Pinpoint the cell where the given text exists, returning its [x, y] midpoint coordinate. 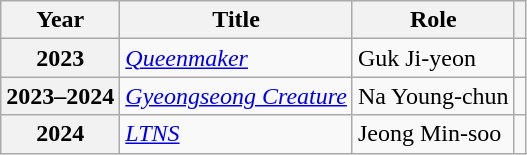
Na Young-chun [433, 96]
2023 [60, 58]
2024 [60, 134]
Queenmaker [236, 58]
Guk Ji-yeon [433, 58]
Title [236, 20]
LTNS [236, 134]
2023–2024 [60, 96]
Year [60, 20]
Gyeongseong Creature [236, 96]
Jeong Min-soo [433, 134]
Role [433, 20]
